Return [x, y] of the center of cell containing provided text 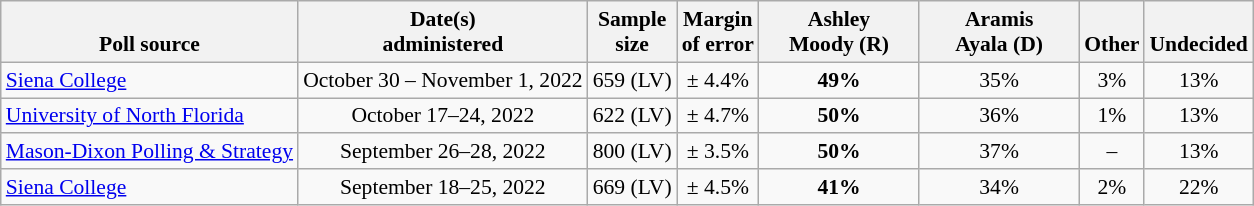
October 17–24, 2022 [443, 116]
659 (LV) [632, 80]
September 26–28, 2022 [443, 152]
34% [999, 187]
± 3.5% [718, 152]
Poll source [150, 32]
Undecided [1198, 32]
1% [1112, 116]
University of North Florida [150, 116]
Marginof error [718, 32]
± 4.5% [718, 187]
49% [839, 80]
22% [1198, 187]
37% [999, 152]
2% [1112, 187]
Date(s)administered [443, 32]
± 4.7% [718, 116]
800 (LV) [632, 152]
Samplesize [632, 32]
± 4.4% [718, 80]
36% [999, 116]
35% [999, 80]
Mason-Dixon Polling & Strategy [150, 152]
3% [1112, 80]
October 30 – November 1, 2022 [443, 80]
AshleyMoody (R) [839, 32]
41% [839, 187]
September 18–25, 2022 [443, 187]
669 (LV) [632, 187]
AramisAyala (D) [999, 32]
– [1112, 152]
Other [1112, 32]
622 (LV) [632, 116]
